Identify which cell holds the provided text, then report its [x, y] central coordinate. 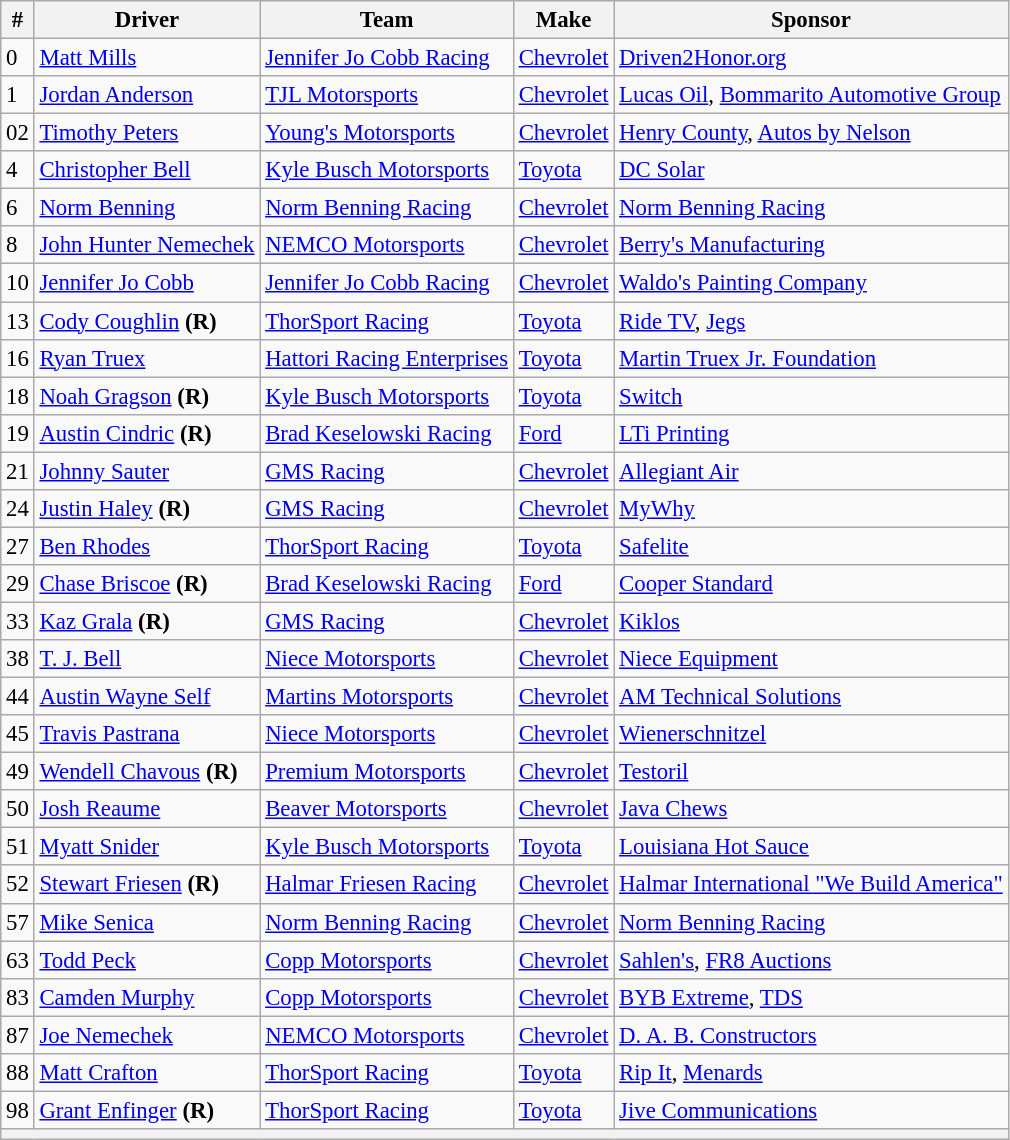
38 [18, 659]
50 [18, 809]
Stewart Friesen (R) [147, 885]
Halmar Friesen Racing [387, 885]
Driven2Honor.org [811, 58]
8 [18, 245]
Travis Pastrana [147, 734]
16 [18, 358]
63 [18, 960]
Lucas Oil, Bommarito Automotive Group [811, 95]
Henry County, Autos by Nelson [811, 133]
Grant Enfinger (R) [147, 1110]
13 [18, 321]
Camden Murphy [147, 997]
Austin Cindric (R) [147, 433]
Mike Senica [147, 922]
4 [18, 170]
Cooper Standard [811, 584]
45 [18, 734]
Matt Crafton [147, 1073]
Allegiant Air [811, 471]
TJL Motorsports [387, 95]
57 [18, 922]
29 [18, 584]
Java Chews [811, 809]
Jive Communications [811, 1110]
AM Technical Solutions [811, 697]
98 [18, 1110]
Berry's Manufacturing [811, 245]
10 [18, 283]
LTi Printing [811, 433]
Ben Rhodes [147, 546]
Waldo's Painting Company [811, 283]
Beaver Motorsports [387, 809]
Timothy Peters [147, 133]
Wienerschnitzel [811, 734]
Kaz Grala (R) [147, 621]
Wendell Chavous (R) [147, 772]
Josh Reaume [147, 809]
T. J. Bell [147, 659]
Matt Mills [147, 58]
Louisiana Hot Sauce [811, 847]
Young's Motorsports [387, 133]
John Hunter Nemechek [147, 245]
24 [18, 509]
Johnny Sauter [147, 471]
02 [18, 133]
6 [18, 208]
Cody Coughlin (R) [147, 321]
Ryan Truex [147, 358]
Driver [147, 20]
D. A. B. Constructors [811, 1035]
33 [18, 621]
52 [18, 885]
Jennifer Jo Cobb [147, 283]
Halmar International "We Build America" [811, 885]
Sponsor [811, 20]
Jordan Anderson [147, 95]
19 [18, 433]
Chase Briscoe (R) [147, 584]
Martins Motorsports [387, 697]
21 [18, 471]
MyWhy [811, 509]
Switch [811, 396]
Make [563, 20]
87 [18, 1035]
0 [18, 58]
Team [387, 20]
Norm Benning [147, 208]
Myatt Snider [147, 847]
# [18, 20]
49 [18, 772]
88 [18, 1073]
Justin Haley (R) [147, 509]
Niece Equipment [811, 659]
Safelite [811, 546]
Rip It, Menards [811, 1073]
Noah Gragson (R) [147, 396]
DC Solar [811, 170]
18 [18, 396]
27 [18, 546]
Hattori Racing Enterprises [387, 358]
44 [18, 697]
1 [18, 95]
Premium Motorsports [387, 772]
83 [18, 997]
Joe Nemechek [147, 1035]
Martin Truex Jr. Foundation [811, 358]
Christopher Bell [147, 170]
Austin Wayne Self [147, 697]
Ride TV, Jegs [811, 321]
BYB Extreme, TDS [811, 997]
Testoril [811, 772]
Todd Peck [147, 960]
51 [18, 847]
Kiklos [811, 621]
Sahlen's, FR8 Auctions [811, 960]
